Extract the (X, Y) coordinate from the center of the cell holding the provided text.  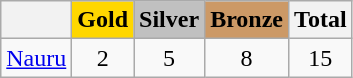
8 (247, 58)
Gold (103, 20)
Nauru (36, 58)
Bronze (247, 20)
15 (321, 58)
Total (321, 20)
Silver (170, 20)
2 (103, 58)
5 (170, 58)
